Scan for the cell matching the given text and deliver its [x, y] coordinate at center. 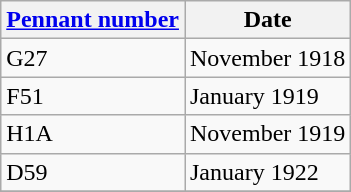
F51 [93, 96]
January 1919 [267, 96]
November 1918 [267, 58]
January 1922 [267, 172]
H1A [93, 134]
D59 [93, 172]
November 1919 [267, 134]
Date [267, 20]
Pennant number [93, 20]
G27 [93, 58]
